Pinpoint the cell where the given text exists, returning its [x, y] midpoint coordinate. 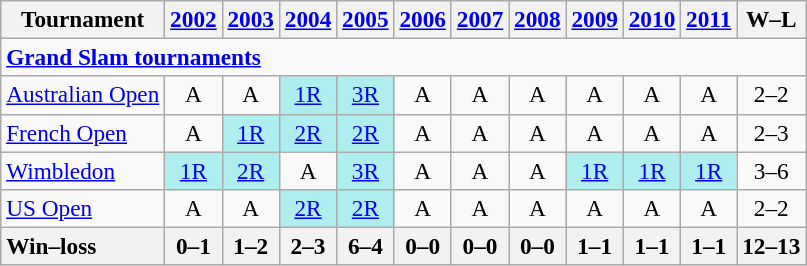
2008 [538, 19]
2010 [652, 19]
1–2 [250, 246]
Tournament [83, 19]
2003 [250, 19]
2009 [594, 19]
2011 [709, 19]
W–L [772, 19]
Grand Slam tournaments [404, 57]
US Open [83, 208]
Wimbledon [83, 170]
0–1 [194, 246]
Australian Open [83, 95]
6–4 [366, 246]
2006 [422, 19]
2002 [194, 19]
2005 [366, 19]
2004 [308, 19]
French Open [83, 133]
12–13 [772, 246]
Win–loss [83, 246]
2007 [480, 19]
3–6 [772, 170]
